From the cell containing the given text, extract its center point as (X, Y) coordinate. 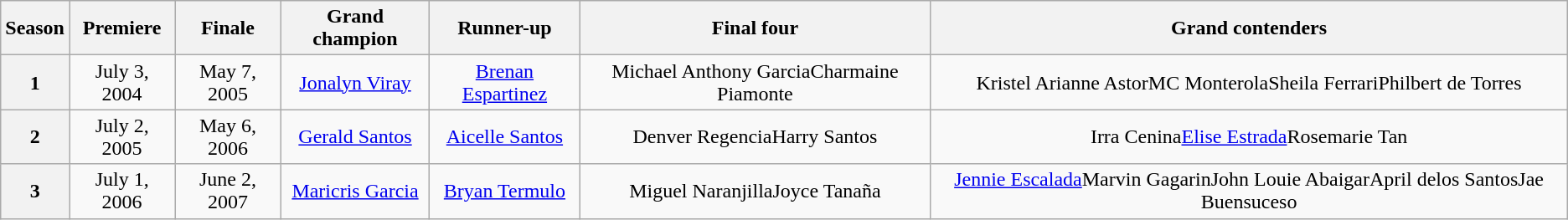
Finale (228, 28)
Denver RegenciaHarry Santos (756, 137)
Bryan Termulo (504, 191)
Maricris Garcia (355, 191)
Irra CeninaElise EstradaRosemarie Tan (1249, 137)
Grand contenders (1249, 28)
Jennie EscaladaMarvin GagarinJohn Louie AbaigarApril delos SantosJae Buensuceso (1249, 191)
Grand champion (355, 28)
Runner-up (504, 28)
Brenan Espartinez (504, 82)
June 2, 2007 (228, 191)
Miguel NaranjillaJoyce Tanaña (756, 191)
Gerald Santos (355, 137)
July 3, 2004 (121, 82)
Michael Anthony GarciaCharmaine Piamonte (756, 82)
1 (35, 82)
Kristel Arianne AstorMC MonterolaSheila FerrariPhilbert de Torres (1249, 82)
Premiere (121, 28)
July 1, 2006 (121, 191)
Final four (756, 28)
May 6, 2006 (228, 137)
3 (35, 191)
Season (35, 28)
May 7, 2005 (228, 82)
July 2, 2005 (121, 137)
2 (35, 137)
Aicelle Santos (504, 137)
Jonalyn Viray (355, 82)
